Search for the cell housing the specified text and yield its [x, y] center coordinate. 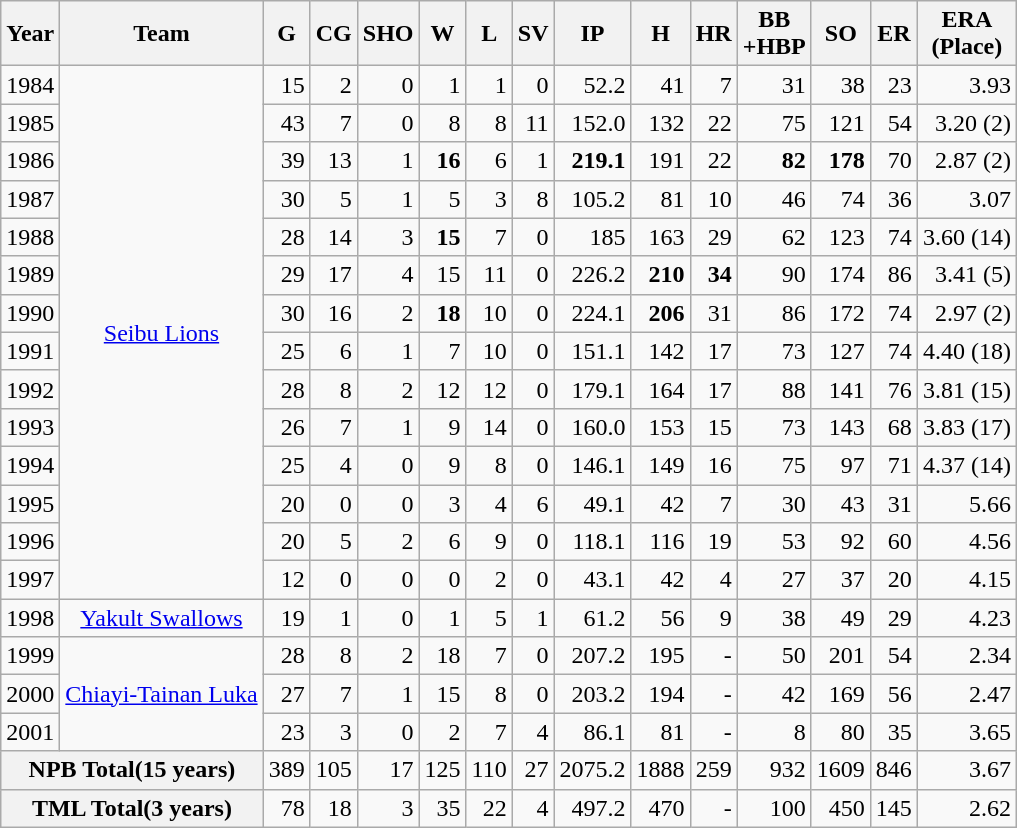
164 [660, 389]
153 [660, 427]
NPB Total(15 years) [132, 770]
50 [774, 656]
4.23 [966, 618]
W [442, 34]
G [286, 34]
146.1 [592, 465]
2.87 (2) [966, 161]
70 [894, 161]
1990 [30, 313]
105.2 [592, 199]
185 [592, 237]
172 [840, 313]
26 [286, 427]
53 [774, 542]
HR [714, 34]
BB+HBP [774, 34]
1991 [30, 351]
52.2 [592, 85]
60 [894, 542]
149 [660, 465]
203.2 [592, 694]
123 [840, 237]
178 [840, 161]
82 [774, 161]
1994 [30, 465]
118.1 [592, 542]
1997 [30, 580]
46 [774, 199]
78 [286, 808]
1888 [660, 770]
86.1 [592, 732]
194 [660, 694]
1995 [30, 503]
Chiayi-Tainan Luka [162, 694]
4.37 (14) [966, 465]
100 [774, 808]
90 [774, 275]
3.07 [966, 199]
201 [840, 656]
1996 [30, 542]
207.2 [592, 656]
1989 [30, 275]
97 [840, 465]
IP [592, 34]
Seibu Lions [162, 332]
219.1 [592, 161]
ERA(Place) [966, 34]
1992 [30, 389]
41 [660, 85]
195 [660, 656]
121 [840, 123]
3.81 (15) [966, 389]
1986 [30, 161]
2.47 [966, 694]
1998 [30, 618]
1987 [30, 199]
43.1 [592, 580]
1993 [30, 427]
259 [714, 770]
SV [533, 34]
49 [840, 618]
68 [894, 427]
497.2 [592, 808]
470 [660, 808]
H [660, 34]
3.65 [966, 732]
71 [894, 465]
61.2 [592, 618]
2.62 [966, 808]
2.34 [966, 656]
179.1 [592, 389]
174 [840, 275]
206 [660, 313]
1988 [30, 237]
ER [894, 34]
SHO [388, 34]
Yakult Swallows [162, 618]
4.40 (18) [966, 351]
37 [840, 580]
2001 [30, 732]
210 [660, 275]
145 [894, 808]
5.66 [966, 503]
224.1 [592, 313]
1999 [30, 656]
92 [840, 542]
3.41 (5) [966, 275]
125 [442, 770]
141 [840, 389]
76 [894, 389]
169 [840, 694]
1985 [30, 123]
389 [286, 770]
160.0 [592, 427]
36 [894, 199]
3.20 (2) [966, 123]
163 [660, 237]
13 [334, 161]
88 [774, 389]
143 [840, 427]
3.83 (17) [966, 427]
450 [840, 808]
3.60 (14) [966, 237]
132 [660, 123]
3.67 [966, 770]
932 [774, 770]
49.1 [592, 503]
L [489, 34]
116 [660, 542]
127 [840, 351]
846 [894, 770]
39 [286, 161]
105 [334, 770]
CG [334, 34]
TML Total(3 years) [132, 808]
142 [660, 351]
2075.2 [592, 770]
2000 [30, 694]
62 [774, 237]
1609 [840, 770]
34 [714, 275]
2.97 (2) [966, 313]
SO [840, 34]
Team [162, 34]
151.1 [592, 351]
191 [660, 161]
4.15 [966, 580]
110 [489, 770]
226.2 [592, 275]
1984 [30, 85]
Year [30, 34]
152.0 [592, 123]
80 [840, 732]
3.93 [966, 85]
4.56 [966, 542]
